For the text-containing cell, return its midpoint in [X, Y] coordinate format. 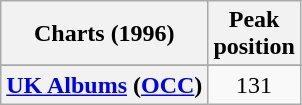
UK Albums (OCC) [104, 85]
Charts (1996) [104, 34]
131 [254, 85]
Peakposition [254, 34]
